Search for the cell housing the specified text and yield its (X, Y) center coordinate. 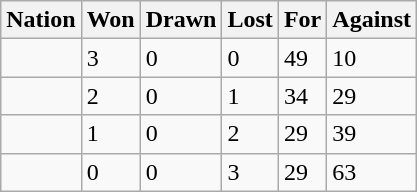
Lost (250, 20)
39 (372, 134)
34 (302, 96)
Against (372, 20)
Won (110, 20)
Drawn (181, 20)
For (302, 20)
Nation (41, 20)
49 (302, 58)
63 (372, 172)
10 (372, 58)
